Determine the [x, y] coordinate at the center of the cell enclosing the given text.  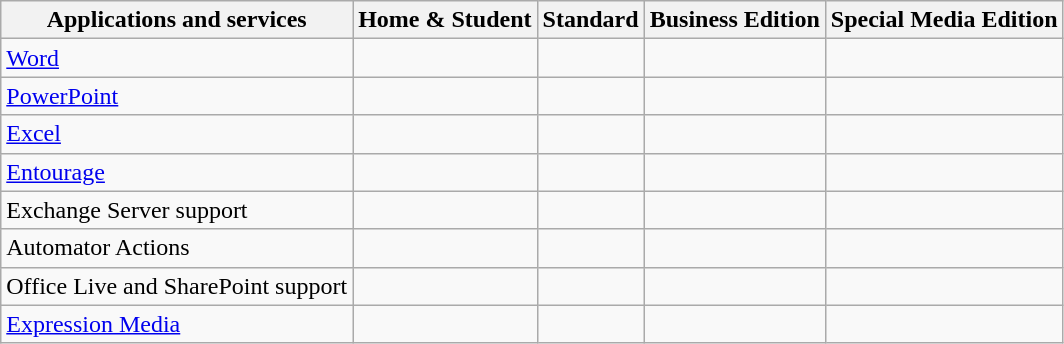
Excel [177, 134]
Special Media Edition [944, 20]
Word [177, 58]
Standard [590, 20]
Applications and services [177, 20]
Automator Actions [177, 248]
Home & Student [445, 20]
Office Live and SharePoint support [177, 286]
Business Edition [734, 20]
Expression Media [177, 324]
Exchange Server support [177, 210]
Entourage [177, 172]
PowerPoint [177, 96]
